Provide the (X, Y) coordinate of the cell's center where the given text is located.  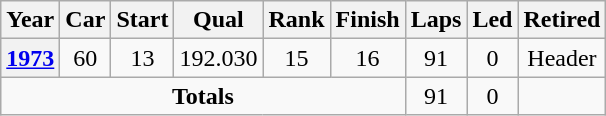
60 (86, 58)
Totals (203, 96)
Header (562, 58)
Car (86, 20)
Retired (562, 20)
Laps (436, 20)
Qual (218, 20)
Rank (296, 20)
13 (142, 58)
1973 (30, 58)
16 (368, 58)
Led (492, 20)
192.030 (218, 58)
Finish (368, 20)
15 (296, 58)
Start (142, 20)
Year (30, 20)
